From the cell containing the given text, extract its center point as [X, Y] coordinate. 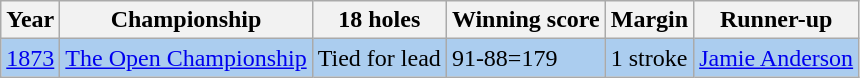
Year [30, 20]
91-88=179 [526, 58]
18 holes [379, 20]
Championship [186, 20]
Margin [649, 20]
Runner-up [776, 20]
Jamie Anderson [776, 58]
1873 [30, 58]
1 stroke [649, 58]
Winning score [526, 20]
The Open Championship [186, 58]
Tied for lead [379, 58]
